Identify which cell holds the provided text, then report its [x, y] central coordinate. 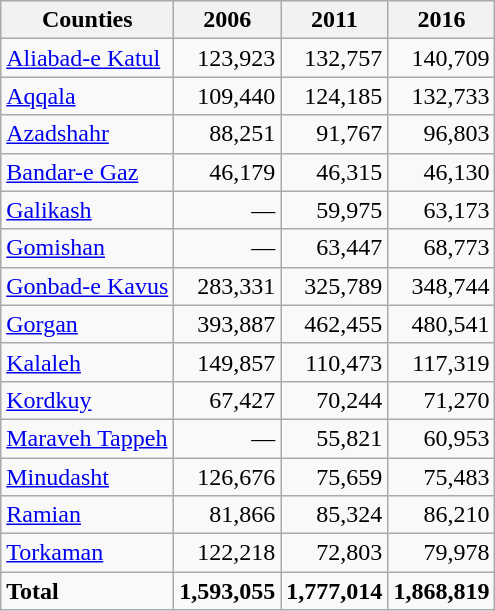
59,975 [334, 210]
Gonbad-e Kavus [88, 286]
70,244 [334, 400]
63,447 [334, 248]
110,473 [334, 362]
123,923 [228, 58]
46,179 [228, 172]
480,541 [442, 324]
85,324 [334, 515]
72,803 [334, 553]
60,953 [442, 438]
462,455 [334, 324]
Aqqala [88, 96]
140,709 [442, 58]
91,767 [334, 134]
86,210 [442, 515]
46,130 [442, 172]
325,789 [334, 286]
67,427 [228, 400]
96,803 [442, 134]
132,757 [334, 58]
126,676 [228, 477]
2016 [442, 20]
1,593,055 [228, 591]
Counties [88, 20]
2011 [334, 20]
109,440 [228, 96]
122,218 [228, 553]
149,857 [228, 362]
Gomishan [88, 248]
117,319 [442, 362]
Total [88, 591]
Azadshahr [88, 134]
63,173 [442, 210]
Kalaleh [88, 362]
Kordkuy [88, 400]
71,270 [442, 400]
75,659 [334, 477]
283,331 [228, 286]
Maraveh Tappeh [88, 438]
68,773 [442, 248]
1,868,819 [442, 591]
55,821 [334, 438]
Aliabad-e Katul [88, 58]
2006 [228, 20]
Gorgan [88, 324]
75,483 [442, 477]
393,887 [228, 324]
81,866 [228, 515]
Ramian [88, 515]
Minudasht [88, 477]
79,978 [442, 553]
Torkaman [88, 553]
46,315 [334, 172]
Bandar-e Gaz [88, 172]
132,733 [442, 96]
1,777,014 [334, 591]
Galikash [88, 210]
124,185 [334, 96]
348,744 [442, 286]
88,251 [228, 134]
